Provide the (X, Y) coordinate of the cell's center where the given text is located.  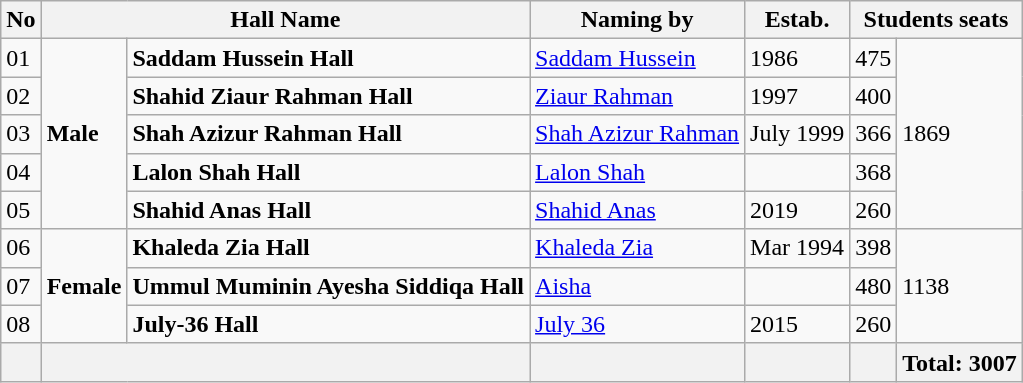
Students seats (936, 20)
05 (21, 210)
06 (21, 248)
1986 (798, 58)
1997 (798, 96)
Khaleda Zia Hall (328, 248)
Male (84, 134)
Naming by (638, 20)
July 36 (638, 324)
July 1999 (798, 134)
Hall Name (285, 20)
Shahid Ziaur Rahman Hall (328, 96)
Shah Azizur Rahman (638, 134)
368 (874, 172)
Saddam Hussein (638, 58)
04 (21, 172)
1869 (960, 134)
Mar 1994 (798, 248)
Ziaur Rahman (638, 96)
Female (84, 286)
July-36 Hall (328, 324)
1138 (960, 286)
Ummul Muminin Ayesha Siddiqa Hall (328, 286)
Lalon Shah (638, 172)
480 (874, 286)
Khaleda Zia (638, 248)
2015 (798, 324)
08 (21, 324)
Shah Azizur Rahman Hall (328, 134)
Estab. (798, 20)
398 (874, 248)
Saddam Hussein Hall (328, 58)
Lalon Shah Hall (328, 172)
03 (21, 134)
475 (874, 58)
Aisha (638, 286)
400 (874, 96)
Total: 3007 (960, 362)
Shahid Anas Hall (328, 210)
Shahid Anas (638, 210)
2019 (798, 210)
07 (21, 286)
02 (21, 96)
No (21, 20)
01 (21, 58)
366 (874, 134)
